Determine the (X, Y) coordinate at the center of the cell enclosing the given text.  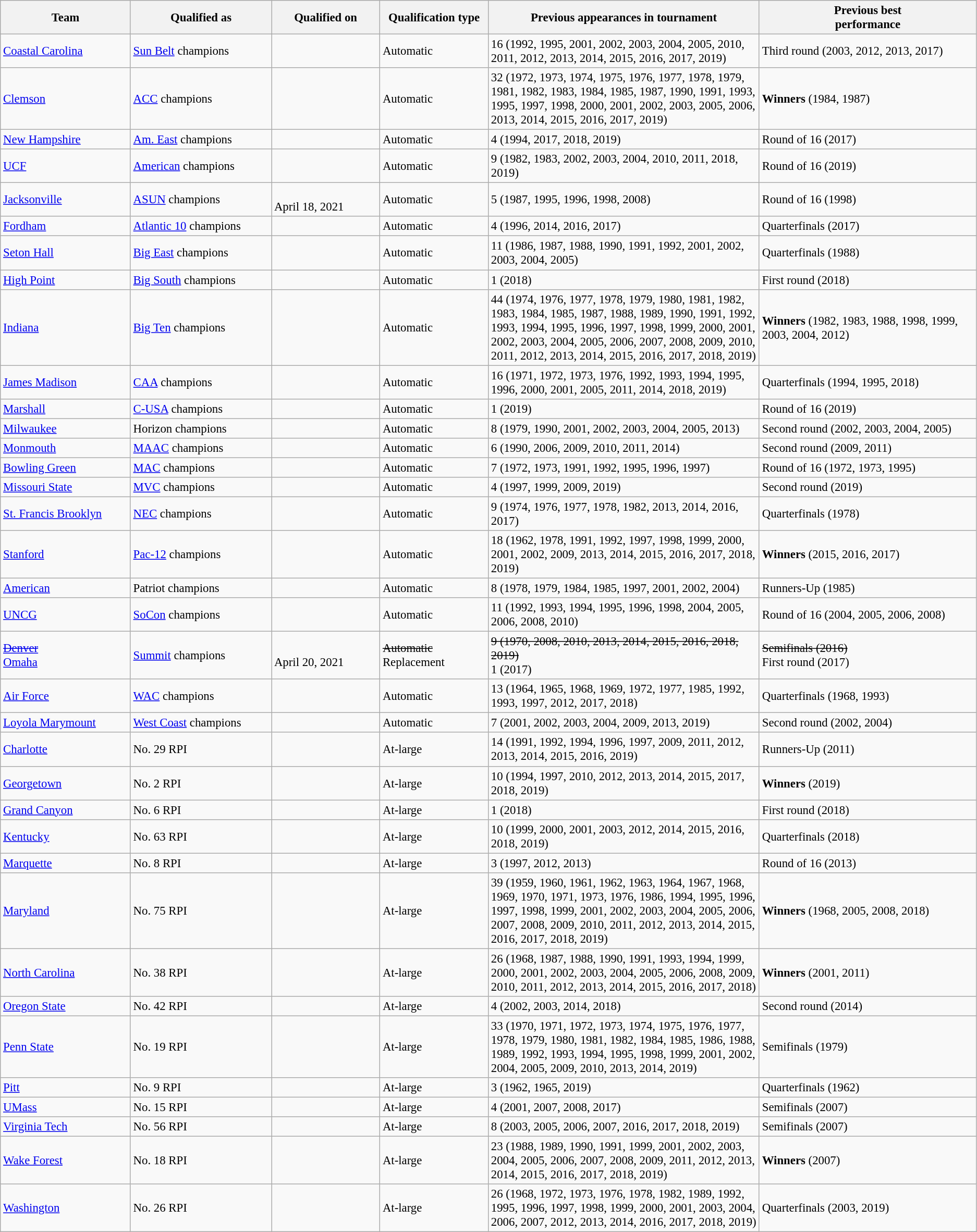
10 (1994, 1997, 2010, 2012, 2013, 2014, 2015, 2017, 2018, 2019) (624, 783)
Second round (2002, 2004) (868, 723)
Previous appearances in tournament (624, 18)
18 (1962, 1978, 1991, 1992, 1997, 1998, 1999, 2000, 2001, 2002, 2009, 2013, 2014, 2015, 2016, 2017, 2018, 2019) (624, 555)
ACC champions (201, 99)
Round of 16 (1972, 1973, 1995) (868, 467)
1 (2019) (624, 409)
No. 38 RPI (201, 972)
5 (1987, 1995, 1996, 1998, 2008) (624, 200)
American champions (201, 166)
DenverOmaha (66, 656)
No. 15 RPI (201, 1107)
Horizon champions (201, 428)
Winners (2001, 2011) (868, 972)
Summit champions (201, 656)
No. 75 RPI (201, 911)
4 (2001, 2007, 2008, 2017) (624, 1107)
Quarterfinals (2018) (868, 836)
Clemson (66, 99)
13 (1964, 1965, 1968, 1969, 1972, 1977, 1985, 1992, 1993, 1997, 2012, 2017, 2018) (624, 696)
Virginia Tech (66, 1127)
Stanford (66, 555)
Washington (66, 1208)
Milwaukee (66, 428)
Grand Canyon (66, 810)
Round of 16 (2017) (868, 140)
Sun Belt champions (201, 51)
ASUN champions (201, 200)
4 (1994, 2017, 2018, 2019) (624, 140)
No. 56 RPI (201, 1127)
NEC champions (201, 514)
Quarterfinals (1994, 1995, 2018) (868, 383)
9 (1970, 2008, 2010, 2013, 2014, 2015, 2016, 2018, 2019)1 (2017) (624, 656)
C-USA champions (201, 409)
MVC champions (201, 487)
Runners-Up (1985) (868, 588)
James Madison (66, 383)
7 (2001, 2002, 2003, 2004, 2009, 2013, 2019) (624, 723)
Marshall (66, 409)
April 20, 2021 (326, 656)
Quarterfinals (2017) (868, 227)
Round of 16 (1998) (868, 200)
No. 42 RPI (201, 1006)
Qualified as (201, 18)
4 (2002, 2003, 2014, 2018) (624, 1006)
No. 2 RPI (201, 783)
4 (1997, 1999, 2009, 2019) (624, 487)
9 (1982, 1983, 2002, 2003, 2004, 2010, 2011, 2018, 2019) (624, 166)
MAAC champions (201, 448)
11 (1986, 1987, 1988, 1990, 1991, 1992, 2001, 2002, 2003, 2004, 2005) (624, 253)
Second round (2002, 2003, 2004, 2005) (868, 428)
Round of 16 (2004, 2005, 2006, 2008) (868, 615)
Second round (2009, 2011) (868, 448)
High Point (66, 280)
Penn State (66, 1046)
UCF (66, 166)
SoCon champions (201, 615)
Charlotte (66, 749)
April 18, 2021 (326, 200)
No. 26 RPI (201, 1208)
8 (1978, 1979, 1984, 1985, 1997, 2001, 2002, 2004) (624, 588)
Quarterfinals (1968, 1993) (868, 696)
Monmouth (66, 448)
Big East champions (201, 253)
11 (1992, 1993, 1994, 1995, 1996, 1998, 2004, 2005, 2006, 2008, 2010) (624, 615)
16 (1971, 1972, 1973, 1976, 1992, 1993, 1994, 1995, 1996, 2000, 2001, 2005, 2011, 2014, 2018, 2019) (624, 383)
No. 6 RPI (201, 810)
Pitt (66, 1088)
Wake Forest (66, 1161)
No. 63 RPI (201, 836)
Air Force (66, 696)
3 (1997, 2012, 2013) (624, 863)
Quarterfinals (2003, 2019) (868, 1208)
WAC champions (201, 696)
Semifinals (2016)First round (2017) (868, 656)
Round of 16 (2013) (868, 863)
Team (66, 18)
UNCG (66, 615)
Qualification type (434, 18)
Patriot champions (201, 588)
Kentucky (66, 836)
Second round (2019) (868, 487)
8 (1979, 1990, 2001, 2002, 2003, 2004, 2005, 2013) (624, 428)
New Hampshire (66, 140)
No. 8 RPI (201, 863)
Automatic Replacement (434, 656)
UMass (66, 1107)
23 (1988, 1989, 1990, 1991, 1999, 2001, 2002, 2003, 2004, 2005, 2006, 2007, 2008, 2009, 2011, 2012, 2013, 2014, 2015, 2016, 2017, 2018, 2019) (624, 1161)
Winners (1968, 2005, 2008, 2018) (868, 911)
3 (1962, 1965, 2019) (624, 1088)
Quarterfinals (1988) (868, 253)
Second round (2014) (868, 1006)
Am. East champions (201, 140)
Runners-Up (2011) (868, 749)
Oregon State (66, 1006)
Coastal Carolina (66, 51)
14 (1991, 1992, 1994, 1996, 1997, 2009, 2011, 2012, 2013, 2014, 2015, 2016, 2019) (624, 749)
8 (2003, 2005, 2006, 2007, 2016, 2017, 2018, 2019) (624, 1127)
Georgetown (66, 783)
Big South champions (201, 280)
Jacksonville (66, 200)
CAA champions (201, 383)
No. 9 RPI (201, 1088)
7 (1972, 1973, 1991, 1992, 1995, 1996, 1997) (624, 467)
9 (1974, 1976, 1977, 1978, 1982, 2013, 2014, 2016, 2017) (624, 514)
No. 29 RPI (201, 749)
Fordham (66, 227)
North Carolina (66, 972)
Marquette (66, 863)
Pac-12 champions (201, 555)
Semifinals (1979) (868, 1046)
Maryland (66, 911)
No. 18 RPI (201, 1161)
4 (1996, 2014, 2016, 2017) (624, 227)
Qualified on (326, 18)
Big Ten champions (201, 327)
Quarterfinals (1962) (868, 1088)
Missouri State (66, 487)
6 (1990, 2006, 2009, 2010, 2011, 2014) (624, 448)
Third round (2003, 2012, 2013, 2017) (868, 51)
Quarterfinals (1978) (868, 514)
Winners (2015, 2016, 2017) (868, 555)
16 (1992, 1995, 2001, 2002, 2003, 2004, 2005, 2010, 2011, 2012, 2013, 2014, 2015, 2016, 2017, 2019) (624, 51)
Atlantic 10 champions (201, 227)
American (66, 588)
West Coast champions (201, 723)
10 (1999, 2000, 2001, 2003, 2012, 2014, 2015, 2016, 2018, 2019) (624, 836)
Previous bestperformance (868, 18)
Seton Hall (66, 253)
Winners (2019) (868, 783)
Winners (1984, 1987) (868, 99)
No. 19 RPI (201, 1046)
MAC champions (201, 467)
St. Francis Brooklyn (66, 514)
Winners (1982, 1983, 1988, 1998, 1999, 2003, 2004, 2012) (868, 327)
Loyola Marymount (66, 723)
Bowling Green (66, 467)
Indiana (66, 327)
Winners (2007) (868, 1161)
